Detect which cell encompasses the target text, then output its [X, Y] center coordinate. 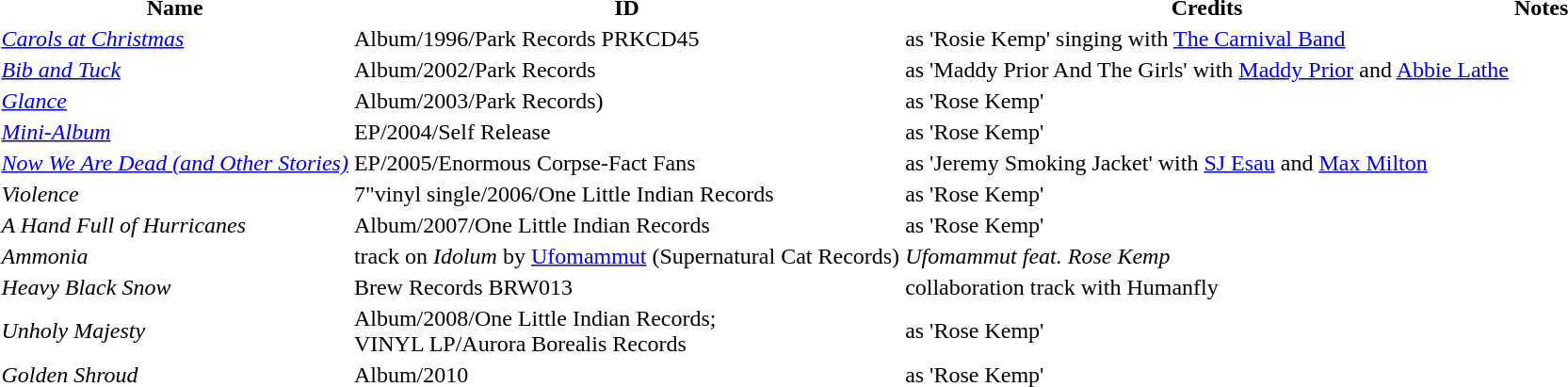
Heavy Black Snow [175, 287]
Violence [175, 194]
7"vinyl single/2006/One Little Indian Records [626, 194]
Album/2003/Park Records) [626, 101]
Brew Records BRW013 [626, 287]
Glance [175, 101]
Ammonia [175, 256]
Album/2007/One Little Indian Records [626, 225]
Ufomammut feat. Rose Kemp [1207, 256]
Bib and Tuck [175, 70]
Album/2002/Park Records [626, 70]
as 'Jeremy Smoking Jacket' with SJ Esau and Max Milton [1207, 163]
Now We Are Dead (and Other Stories) [175, 163]
track on Idolum by Ufomammut (Supernatural Cat Records) [626, 256]
EP/2004/Self Release [626, 132]
EP/2005/Enormous Corpse-Fact Fans [626, 163]
as 'Maddy Prior And The Girls' with Maddy Prior and Abbie Lathe [1207, 70]
Carols at Christmas [175, 39]
Mini-Album [175, 132]
collaboration track with Humanfly [1207, 287]
Album/2008/One Little Indian Records;VINYL LP/Aurora Borealis Records [626, 331]
A Hand Full of Hurricanes [175, 225]
Album/1996/Park Records PRKCD45 [626, 39]
Unholy Majesty [175, 331]
as 'Rosie Kemp' singing with The Carnival Band [1207, 39]
